Return the [X, Y] coordinate for the center point of the cell that contains the specified text.  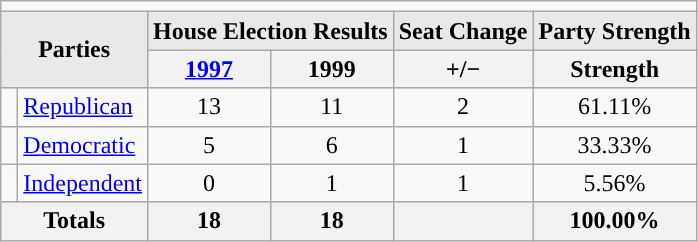
33.33% [614, 145]
61.11% [614, 107]
Strength [614, 69]
6 [332, 145]
Parties [74, 50]
5.56% [614, 183]
0 [208, 183]
1999 [332, 69]
House Election Results [270, 31]
Independent [83, 183]
2 [463, 107]
100.00% [614, 221]
Party Strength [614, 31]
+/− [463, 69]
5 [208, 145]
Seat Change [463, 31]
11 [332, 107]
Democratic [83, 145]
13 [208, 107]
Republican [83, 107]
Totals [74, 221]
1997 [208, 69]
